Provide the [X, Y] coordinate of the cell's center where the given text is located.  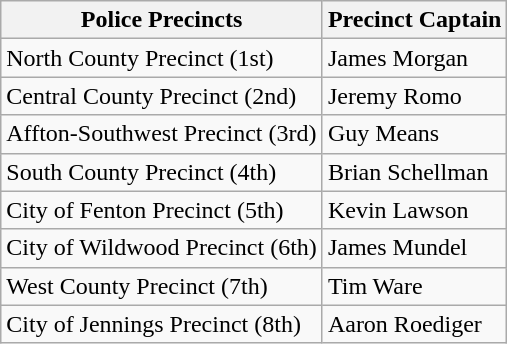
South County Precinct (4th) [162, 172]
North County Precinct (1st) [162, 58]
Affton-Southwest Precinct (3rd) [162, 134]
Guy Means [414, 134]
West County Precinct (7th) [162, 286]
Precinct Captain [414, 20]
James Morgan [414, 58]
City of Wildwood Precinct (6th) [162, 248]
Jeremy Romo [414, 96]
James Mundel [414, 248]
Aaron Roediger [414, 324]
Tim Ware [414, 286]
Central County Precinct (2nd) [162, 96]
Kevin Lawson [414, 210]
Police Precincts [162, 20]
City of Jennings Precinct (8th) [162, 324]
Brian Schellman [414, 172]
City of Fenton Precinct (5th) [162, 210]
